Determine the (x, y) coordinate at the center of the cell enclosing the given text.  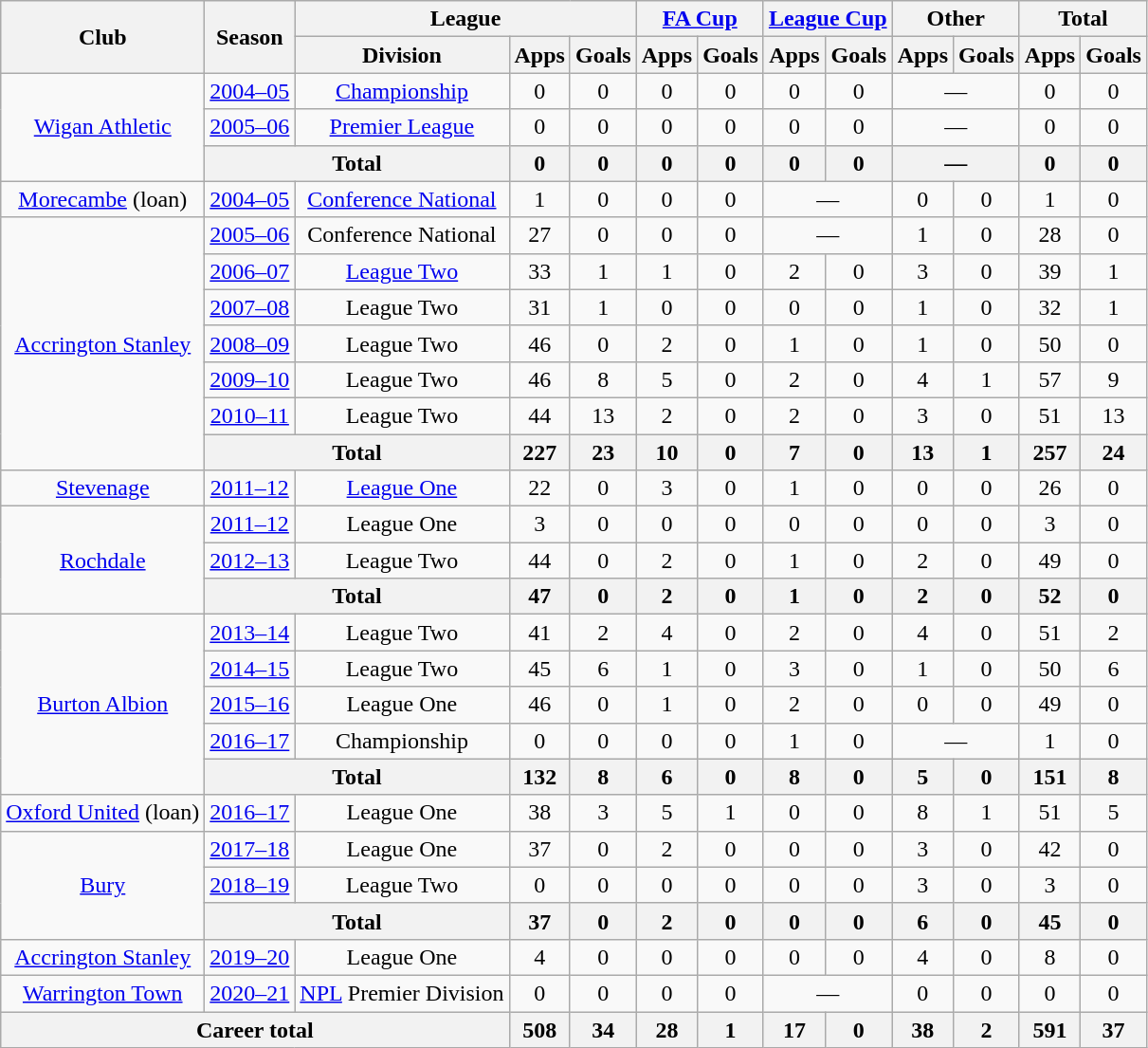
2019–20 (250, 957)
2013–14 (250, 633)
Warrington Town (102, 993)
2006–07 (250, 271)
2009–10 (250, 379)
Morecambe (loan) (102, 199)
42 (1049, 849)
41 (539, 633)
31 (539, 307)
Bury (102, 885)
2012–13 (250, 561)
2010–11 (250, 415)
257 (1049, 452)
27 (539, 235)
47 (539, 597)
34 (603, 1029)
10 (666, 452)
2014–15 (250, 669)
508 (539, 1029)
24 (1114, 452)
Division (402, 55)
52 (1049, 597)
Career total (255, 1029)
Burton Albion (102, 705)
7 (794, 452)
League (465, 19)
Oxford United (loan) (102, 813)
Season (250, 37)
22 (539, 488)
NPL Premier Division (402, 993)
Rochdale (102, 561)
9 (1114, 379)
2017–18 (250, 849)
2008–09 (250, 343)
227 (539, 452)
151 (1049, 777)
39 (1049, 271)
132 (539, 777)
32 (1049, 307)
Club (102, 37)
FA Cup (700, 19)
2020–21 (250, 993)
2018–19 (250, 885)
Other (956, 19)
17 (794, 1029)
23 (603, 452)
26 (1049, 488)
Premier League (402, 127)
2007–08 (250, 307)
591 (1049, 1029)
League Cup (828, 19)
Wigan Athletic (102, 127)
57 (1049, 379)
2015–16 (250, 705)
33 (539, 271)
Stevenage (102, 488)
